Find where the given text appears and provide that cell's center as (X, Y) coordinate. 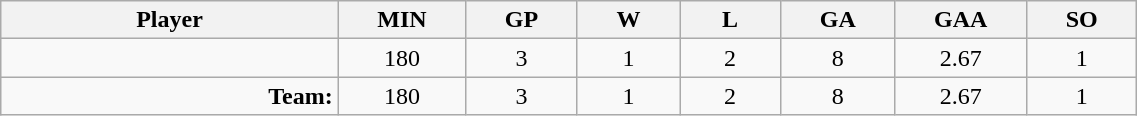
GA (838, 20)
L (730, 20)
GAA (961, 20)
Team: (170, 96)
GP (522, 20)
W (628, 20)
SO (1081, 20)
Player (170, 20)
MIN (402, 20)
